Locate the cell with the specified text and output its (x, y) center coordinate. 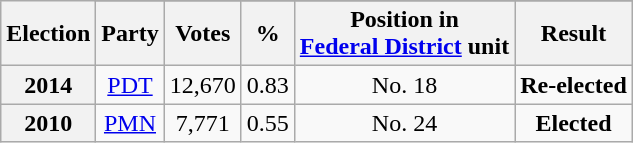
% (268, 34)
Result (574, 34)
Elected (574, 123)
0.83 (268, 85)
PDT (130, 85)
Re-elected (574, 85)
PMN (130, 123)
Position in Federal District unit (404, 34)
7,771 (202, 123)
Party (130, 34)
12,670 (202, 85)
No. 18 (404, 85)
2010 (48, 123)
Election (48, 34)
No. 24 (404, 123)
0.55 (268, 123)
Votes (202, 34)
2014 (48, 85)
